Provide the [X, Y] coordinate of the cell's center where the given text is located.  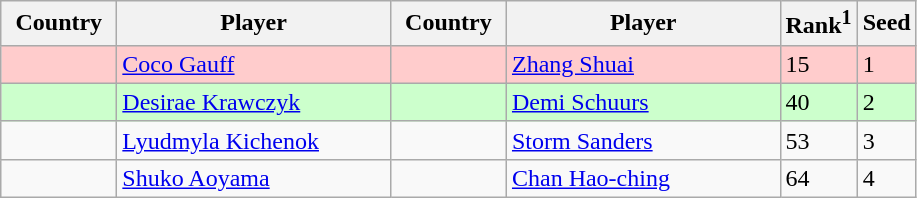
64 [818, 178]
Desirae Krawczyk [254, 102]
53 [818, 140]
Rank1 [818, 24]
Chan Hao-ching [643, 178]
Storm Sanders [643, 140]
Seed [886, 24]
40 [818, 102]
4 [886, 178]
15 [818, 64]
Zhang Shuai [643, 64]
Shuko Aoyama [254, 178]
2 [886, 102]
Coco Gauff [254, 64]
Demi Schuurs [643, 102]
3 [886, 140]
Lyudmyla Kichenok [254, 140]
1 [886, 64]
